Extract the (X, Y) coordinate from the center of the cell holding the provided text.  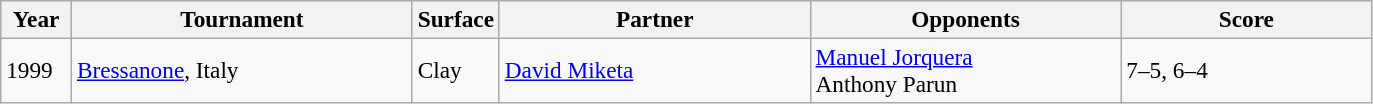
Opponents (966, 19)
Year (36, 19)
Surface (456, 19)
Tournament (242, 19)
Score (1246, 19)
7–5, 6–4 (1246, 70)
Bressanone, Italy (242, 70)
1999 (36, 70)
Clay (456, 70)
Partner (654, 19)
David Miketa (654, 70)
Manuel Jorquera Anthony Parun (966, 70)
